Locate the cell with the specified text and output its [x, y] center coordinate. 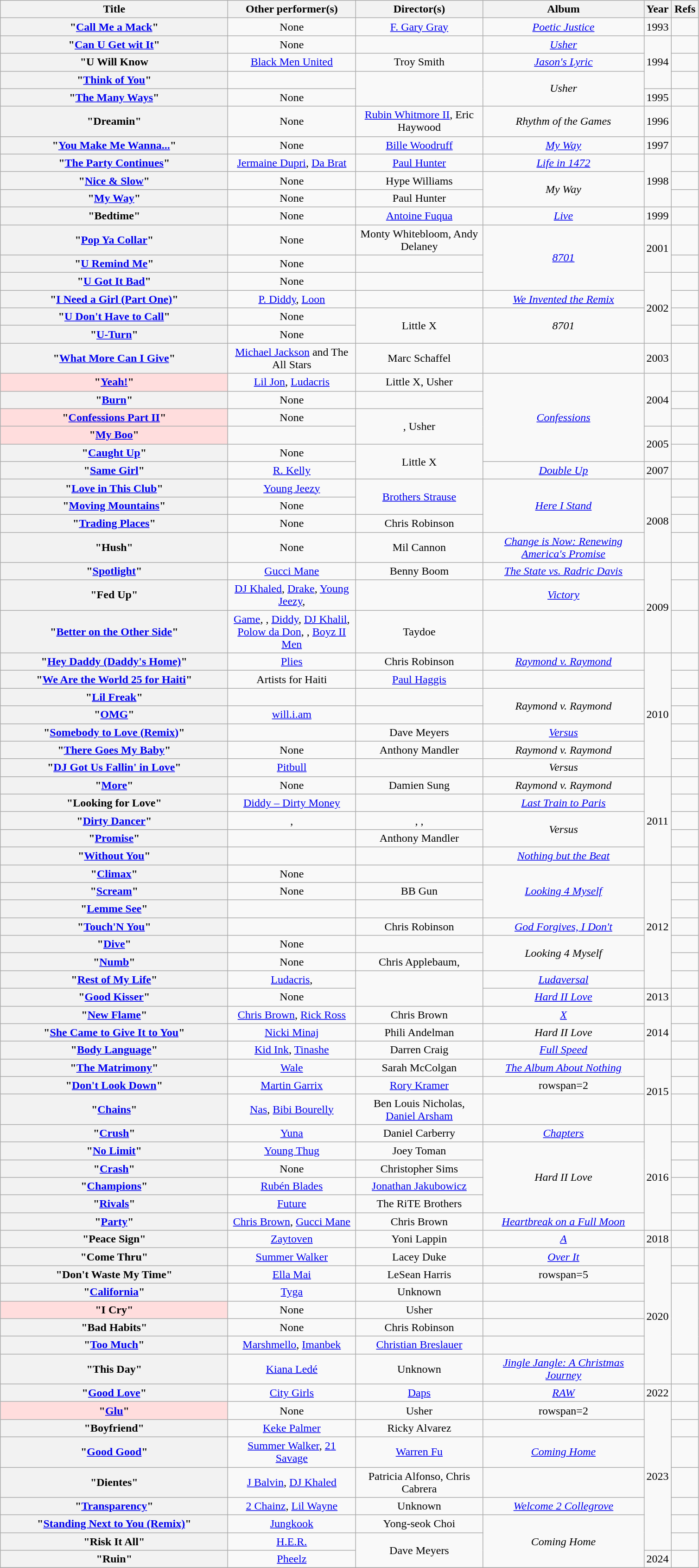
"Nice & Slow" [114, 180]
Phili Andelman [419, 1032]
Year [657, 9]
2011 [657, 820]
Darren Craig [419, 1050]
"Burn" [114, 400]
2018 [657, 1239]
Martin Garrix [292, 1085]
Ricky Alvarez [419, 1428]
Chris Brown, Gucci Mane [292, 1222]
Bille Woodruff [419, 145]
1996 [657, 122]
Lil Jon, Ludacris [292, 382]
2004 [657, 400]
"Too Much" [114, 1345]
Rhythm of the Games [564, 122]
"The Matrimony" [114, 1068]
Little X, Usher [419, 382]
Young Jeezy [292, 488]
Gucci Mane [292, 571]
Joey Toman [419, 1151]
Pheelz [292, 1559]
2005 [657, 444]
"Somebody to Love (Remix)" [114, 732]
Antoine Fuqua [419, 216]
"Looking for Love" [114, 803]
2010 [657, 715]
Kid Ink, Tinashe [292, 1050]
"Crash" [114, 1168]
"Bad Habits" [114, 1327]
Nas, Bibi Bourelly [292, 1109]
Yong-seok Choi [419, 1524]
Christian Breslauer [419, 1345]
Daniel Carberry [419, 1133]
Game, , Diddy, DJ Khalil, Polow da Don, , Boyz II Men [292, 632]
"Crush" [114, 1133]
Director(s) [419, 9]
"No Limit" [114, 1151]
will.i.am [292, 715]
"Body Language" [114, 1050]
"OMG" [114, 715]
"Caught Up" [114, 453]
"We Are the World 25 for Haiti" [114, 679]
"Standing Next to You (Remix)" [114, 1524]
"U Will Know [114, 62]
"Lil Freak" [114, 697]
, [292, 820]
Christopher Sims [419, 1168]
"Good Love" [114, 1393]
Warren Fu [419, 1452]
2 Chainz, Lil Wayne [292, 1506]
Taydoe [419, 632]
"Love in This Club" [114, 488]
We Invented the Remix [564, 299]
Album [564, 9]
Mil Cannon [419, 547]
1995 [657, 97]
Patricia Alfonso, Chris Cabrera [419, 1482]
"California" [114, 1292]
2020 [657, 1316]
Ella Mai [292, 1274]
Rubin Whitmore II, Eric Haywood [419, 122]
Other performer(s) [292, 9]
2013 [657, 997]
2007 [657, 470]
Jason's Lyric [564, 62]
Troy Smith [419, 62]
"Lemme See" [114, 909]
X [564, 1015]
Welcome 2 Collegrove [564, 1506]
1997 [657, 145]
"Don't Look Down" [114, 1085]
Brothers Strause [419, 497]
2022 [657, 1393]
Yoni Lappin [419, 1239]
"Come Thru" [114, 1257]
"Good Kisser" [114, 997]
"Call Me a Mack" [114, 27]
Monty Whitebloom, Andy Delaney [419, 239]
Jingle Jangle: A Christmas Journey [564, 1369]
"Don't Waste My Time" [114, 1274]
"There Goes My Baby" [114, 750]
"I Cry" [114, 1310]
2015 [657, 1092]
Double Up [564, 470]
Marc Schaffel [419, 358]
The State vs. Radric Davis [564, 571]
Paul Haggis [419, 679]
"Boyfriend" [114, 1428]
"Bedtime" [114, 216]
2003 [657, 358]
"Ruin" [114, 1559]
"Good Good" [114, 1452]
"Fed Up" [114, 595]
"Glu" [114, 1410]
"Hey Daddy (Daddy's Home)" [114, 662]
"U Don't Have to Call" [114, 317]
"Promise" [114, 838]
"Risk It All" [114, 1542]
"Scream" [114, 891]
P. Diddy, Loon [292, 299]
1998 [657, 180]
Full Speed [564, 1050]
Poetic Justice [564, 27]
"You Make Me Wanna..." [114, 145]
LeSean Harris [419, 1274]
Rory Kramer [419, 1085]
"Without You" [114, 856]
"Pop Ya Collar" [114, 239]
"This Day" [114, 1369]
RAW [564, 1393]
"Dreamin" [114, 122]
"U-Turn" [114, 334]
2014 [657, 1032]
Summer Walker [292, 1257]
Over It [564, 1257]
Sarah McColgan [419, 1068]
"Spotlight" [114, 571]
Hype Williams [419, 180]
Summer Walker, 21 Savage [292, 1452]
Jungkook [292, 1524]
"Champions" [114, 1186]
"She Came to Give It to You" [114, 1032]
"Peace Sign" [114, 1239]
2024 [657, 1559]
Refs [685, 9]
The RiTE Brothers [419, 1204]
Change is Now: Renewing America's Promise [564, 547]
"U Remind Me" [114, 264]
"Numb" [114, 962]
"Better on the Other Side" [114, 632]
A [564, 1239]
Ben Louis Nicholas, Daniel Arsham [419, 1109]
City Girls [292, 1393]
The Album About Nothing [564, 1068]
"U Got It Bad" [114, 282]
Benny Boom [419, 571]
God Forgives, I Don't [564, 927]
"Yeah!" [114, 382]
Life in 1472 [564, 163]
"DJ Got Us Fallin' in Love" [114, 768]
2001 [657, 249]
H.E.R. [292, 1542]
"Touch'N You" [114, 927]
Chapters [564, 1133]
Zaytoven [292, 1239]
Future [292, 1204]
Live [564, 216]
2012 [657, 926]
R. Kelly [292, 470]
"Moving Mountains" [114, 506]
2023 [657, 1476]
"More" [114, 785]
BB Gun [419, 891]
Michael Jackson and The All Stars [292, 358]
"Confessions Part II" [114, 417]
Here I Stand [564, 506]
Nothing but the Beat [564, 856]
Marshmello, Imanbek [292, 1345]
Victory [564, 595]
"What More Can I Give" [114, 358]
Kiana Ledé [292, 1369]
Title [114, 9]
2008 [657, 520]
"Party" [114, 1222]
"Think of You" [114, 80]
1994 [657, 62]
Ludaversal [564, 979]
Artists for Haiti [292, 679]
Ludacris, [292, 979]
DJ Khaled, Drake, Young Jeezy, [292, 595]
Tyga [292, 1292]
Keke Palmer [292, 1428]
Lacey Duke [419, 1257]
Rubén Blades [292, 1186]
"Same Girl" [114, 470]
"The Party Continues" [114, 163]
Jonathan Jakubowicz [419, 1186]
"Rivals" [114, 1204]
"My Boo" [114, 435]
"Rest of My Life" [114, 979]
Damien Sung [419, 785]
Black Men United [292, 62]
"Transparency" [114, 1506]
Chris Applebaum, [419, 962]
Confessions [564, 417]
rowspan=5 [564, 1274]
Heartbreak on a Full Moon [564, 1222]
Plies [292, 662]
Chris Brown, Rick Ross [292, 1015]
Yuna [292, 1133]
"I Need a Girl (Part One)" [114, 299]
Jermaine Dupri, Da Brat [292, 163]
"Climax" [114, 873]
"New Flame" [114, 1015]
"My Way" [114, 198]
Young Thug [292, 1151]
Pitbull [292, 768]
"Dientes" [114, 1482]
Wale [292, 1068]
2009 [657, 608]
"Dirty Dancer" [114, 820]
2002 [657, 308]
"Trading Places" [114, 523]
2016 [657, 1177]
1993 [657, 27]
J Balvin, DJ Khaled [292, 1482]
"Dive" [114, 944]
"Hush" [114, 547]
Last Train to Paris [564, 803]
Diddy – Dirty Money [292, 803]
, Usher [419, 426]
"Can U Get wit It" [114, 45]
, , [419, 820]
"The Many Ways" [114, 97]
"Chains" [114, 1109]
Nicki Minaj [292, 1032]
Daps [419, 1393]
1999 [657, 216]
F. Gary Gray [419, 27]
